From the cell containing the given text, extract its center point as [x, y] coordinate. 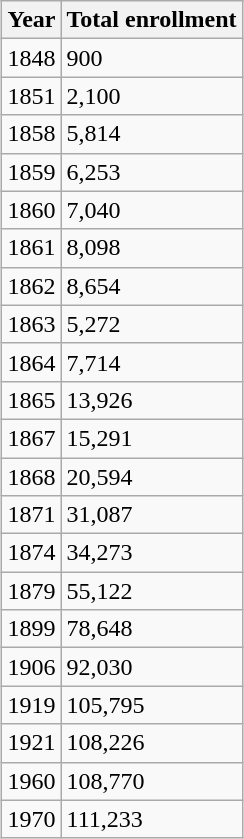
1871 [32, 515]
1863 [32, 324]
1867 [32, 438]
1858 [32, 134]
92,030 [152, 667]
8,654 [152, 286]
78,648 [152, 629]
1861 [32, 248]
1851 [32, 96]
5,272 [152, 324]
1865 [32, 400]
1960 [32, 781]
1899 [32, 629]
Year [32, 20]
7,714 [152, 362]
111,233 [152, 819]
1970 [32, 819]
34,273 [152, 553]
13,926 [152, 400]
1874 [32, 553]
5,814 [152, 134]
1860 [32, 210]
900 [152, 58]
1906 [32, 667]
55,122 [152, 591]
1862 [32, 286]
108,226 [152, 743]
Total enrollment [152, 20]
20,594 [152, 477]
1864 [32, 362]
1859 [32, 172]
6,253 [152, 172]
1921 [32, 743]
15,291 [152, 438]
105,795 [152, 705]
2,100 [152, 96]
1919 [32, 705]
8,098 [152, 248]
1879 [32, 591]
7,040 [152, 210]
108,770 [152, 781]
31,087 [152, 515]
1848 [32, 58]
1868 [32, 477]
